Search for the cell housing the specified text and yield its [x, y] center coordinate. 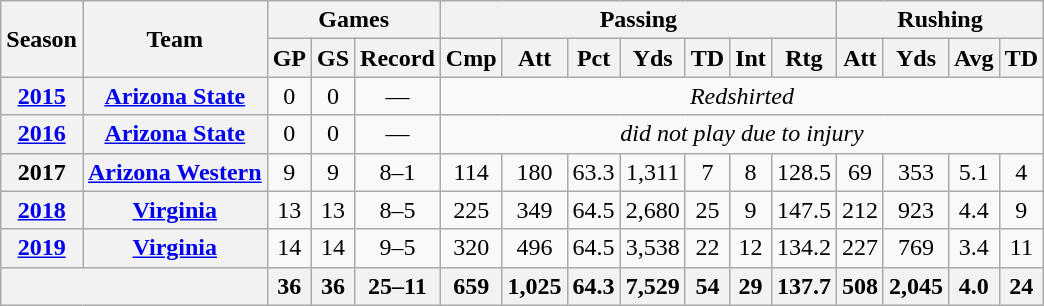
Int [751, 58]
8–5 [398, 210]
180 [534, 172]
147.5 [804, 210]
8 [751, 172]
11 [1021, 248]
Rtg [804, 58]
Games [354, 20]
769 [916, 248]
did not play due to injury [742, 134]
2,045 [916, 286]
Rushing [940, 20]
54 [707, 286]
2017 [42, 172]
8–1 [398, 172]
Redshirted [742, 96]
GS [332, 58]
9–5 [398, 248]
29 [751, 286]
4.4 [974, 210]
3.4 [974, 248]
2015 [42, 96]
5.1 [974, 172]
212 [860, 210]
1,311 [652, 172]
Pct [594, 58]
Passing [638, 20]
7,529 [652, 286]
Cmp [471, 58]
25 [707, 210]
Avg [974, 58]
Record [398, 58]
12 [751, 248]
64.3 [594, 286]
63.3 [594, 172]
25–11 [398, 286]
3,538 [652, 248]
353 [916, 172]
24 [1021, 286]
Arizona Western [174, 172]
4.0 [974, 286]
349 [534, 210]
496 [534, 248]
134.2 [804, 248]
2016 [42, 134]
4 [1021, 172]
7 [707, 172]
227 [860, 248]
508 [860, 286]
659 [471, 286]
2,680 [652, 210]
Team [174, 39]
225 [471, 210]
Season [42, 39]
320 [471, 248]
2019 [42, 248]
137.7 [804, 286]
923 [916, 210]
2018 [42, 210]
114 [471, 172]
69 [860, 172]
1,025 [534, 286]
22 [707, 248]
GP [289, 58]
128.5 [804, 172]
